Detect which cell encompasses the target text, then output its [x, y] center coordinate. 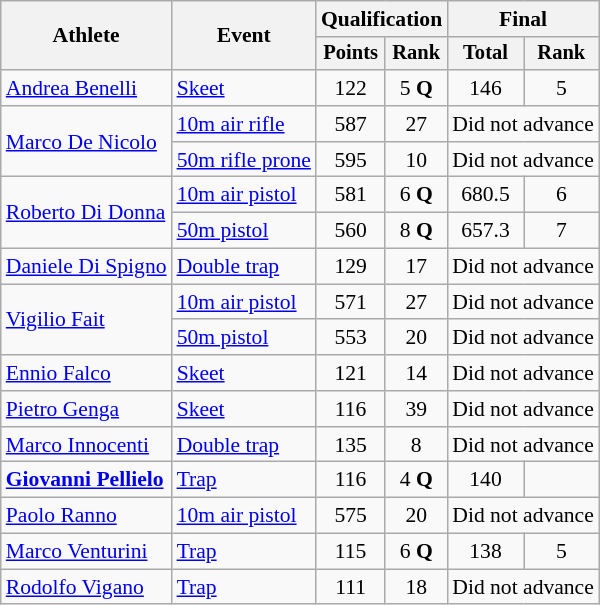
581 [350, 195]
122 [350, 88]
Paolo Ranno [86, 516]
8 Q [416, 231]
10m air rifle [244, 124]
Roberto Di Donna [86, 212]
129 [350, 267]
146 [486, 88]
17 [416, 267]
560 [350, 231]
Giovanni Pellielo [86, 480]
138 [486, 552]
111 [350, 587]
4 Q [416, 480]
Points [350, 54]
Final [523, 19]
14 [416, 373]
575 [350, 516]
657.3 [486, 231]
121 [350, 373]
Andrea Benelli [86, 88]
Marco Venturini [86, 552]
Qualification [382, 19]
Athlete [86, 36]
140 [486, 480]
8 [416, 445]
7 [562, 231]
Pietro Genga [86, 409]
5 Q [416, 88]
595 [350, 160]
Ennio Falco [86, 373]
Marco De Nicolo [86, 142]
Daniele Di Spigno [86, 267]
115 [350, 552]
18 [416, 587]
Total [486, 54]
Event [244, 36]
553 [350, 338]
587 [350, 124]
Rodolfo Vigano [86, 587]
39 [416, 409]
680.5 [486, 195]
10 [416, 160]
135 [350, 445]
Marco Innocenti [86, 445]
6 [562, 195]
Vigilio Fait [86, 320]
50m rifle prone [244, 160]
571 [350, 302]
